Return the [x, y] coordinate for the center point of the cell that contains the specified text.  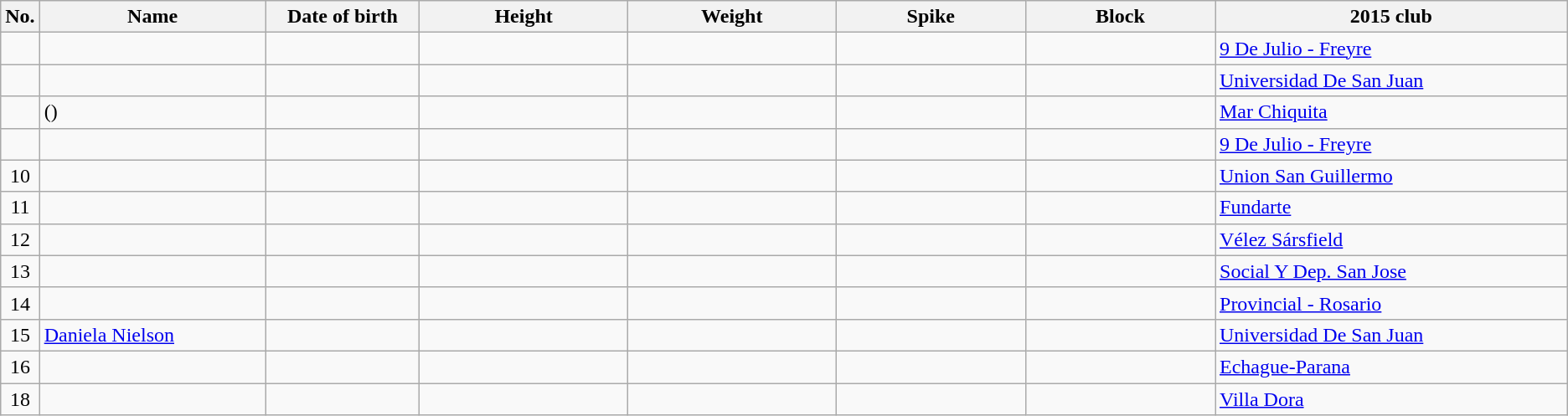
Villa Dora [1390, 399]
Height [524, 17]
18 [20, 399]
15 [20, 335]
11 [20, 208]
16 [20, 367]
Provincial - Rosario [1390, 303]
Date of birth [343, 17]
Vélez Sársfield [1390, 239]
14 [20, 303]
No. [20, 17]
Weight [732, 17]
Mar Chiquita [1390, 112]
Social Y Dep. San Jose [1390, 271]
Block [1120, 17]
Fundarte [1390, 208]
13 [20, 271]
Spike [931, 17]
2015 club [1390, 17]
Union San Guillermo [1390, 176]
Name [152, 17]
10 [20, 176]
Echague-Parana [1390, 367]
Daniela Nielson [152, 335]
12 [20, 239]
() [152, 112]
